Return (x, y) of the center of cell containing provided text 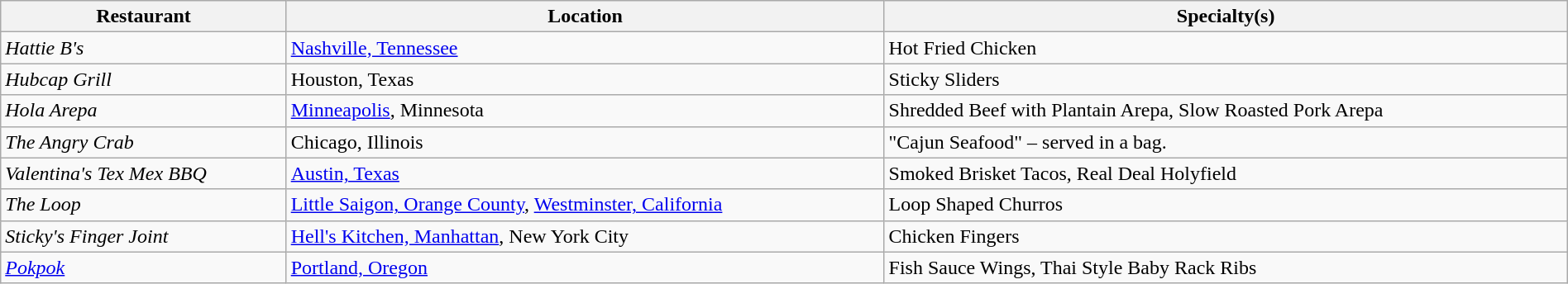
Chicken Fingers (1226, 236)
Pokpok (144, 267)
Portland, Oregon (586, 267)
Restaurant (144, 17)
The Angry Crab (144, 142)
Hattie B's (144, 48)
Shredded Beef with Plantain Arepa, Slow Roasted Pork Arepa (1226, 111)
Hell's Kitchen, Manhattan, New York City (586, 236)
Hola Arepa (144, 111)
Valentina's Tex Mex BBQ (144, 173)
Fish Sauce Wings, Thai Style Baby Rack Ribs (1226, 267)
Austin, Texas (586, 173)
Hot Fried Chicken (1226, 48)
Specialty(s) (1226, 17)
Nashville, Tennessee (586, 48)
Sticky's Finger Joint (144, 236)
"Cajun Seafood" – served in a bag. (1226, 142)
Minneapolis, Minnesota (586, 111)
Little Saigon, Orange County, Westminster, California (586, 205)
Sticky Sliders (1226, 79)
Smoked Brisket Tacos, Real Deal Holyfield (1226, 173)
Chicago, Illinois (586, 142)
Location (586, 17)
Houston, Texas (586, 79)
The Loop (144, 205)
Hubcap Grill (144, 79)
Loop Shaped Churros (1226, 205)
